Extract the (x, y) coordinate from the center of the cell holding the provided text.  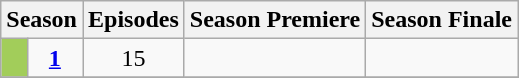
Season Premiere (274, 20)
Season Finale (442, 20)
15 (133, 58)
Episodes (133, 20)
1 (54, 58)
Season (42, 20)
